For the text-containing cell, return its midpoint in (X, Y) coordinate format. 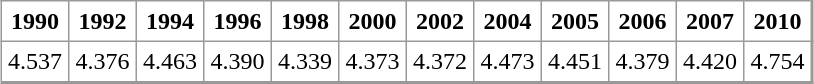
4.339 (305, 62)
2002 (440, 21)
2005 (575, 21)
1996 (238, 21)
4.473 (508, 62)
2000 (373, 21)
2007 (710, 21)
4.376 (103, 62)
1992 (103, 21)
4.420 (710, 62)
4.390 (238, 62)
2006 (643, 21)
2010 (778, 21)
4.379 (643, 62)
4.373 (373, 62)
4.537 (35, 62)
1994 (170, 21)
1998 (305, 21)
4.372 (440, 62)
1990 (35, 21)
4.754 (778, 62)
2004 (508, 21)
4.463 (170, 62)
4.451 (575, 62)
